Search for the cell housing the specified text and yield its [x, y] center coordinate. 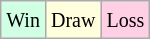
Loss [126, 20]
Draw [72, 20]
Win [24, 20]
